Identify which cell holds the provided text, then report its (X, Y) central coordinate. 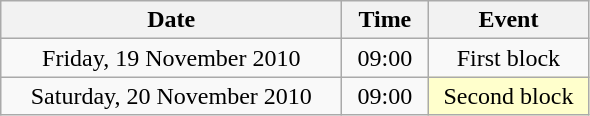
Time (385, 20)
Second block (508, 96)
First block (508, 58)
Friday, 19 November 2010 (172, 58)
Date (172, 20)
Event (508, 20)
Saturday, 20 November 2010 (172, 96)
